Determine the (X, Y) coordinate at the center of the cell enclosing the given text.  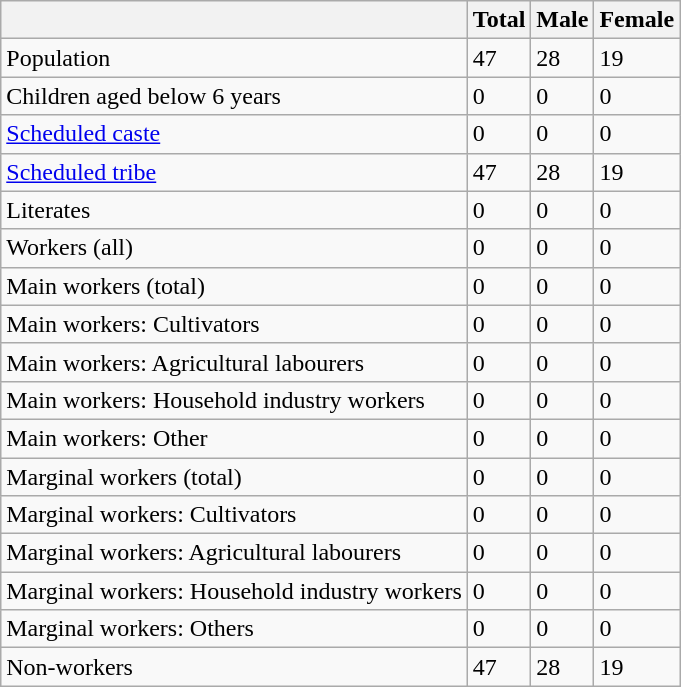
Main workers: Agricultural labourers (234, 362)
Scheduled caste (234, 134)
Main workers (total) (234, 286)
Children aged below 6 years (234, 96)
Main workers: Household industry workers (234, 400)
Female (637, 20)
Male (562, 20)
Workers (all) (234, 248)
Marginal workers (total) (234, 477)
Main workers: Other (234, 438)
Literates (234, 210)
Scheduled tribe (234, 172)
Population (234, 58)
Main workers: Cultivators (234, 324)
Marginal workers: Agricultural labourers (234, 553)
Total (499, 20)
Marginal workers: Others (234, 629)
Non-workers (234, 667)
Marginal workers: Household industry workers (234, 591)
Marginal workers: Cultivators (234, 515)
